Capture the cell that displays the provided text and extract its (X, Y) central coordinate. 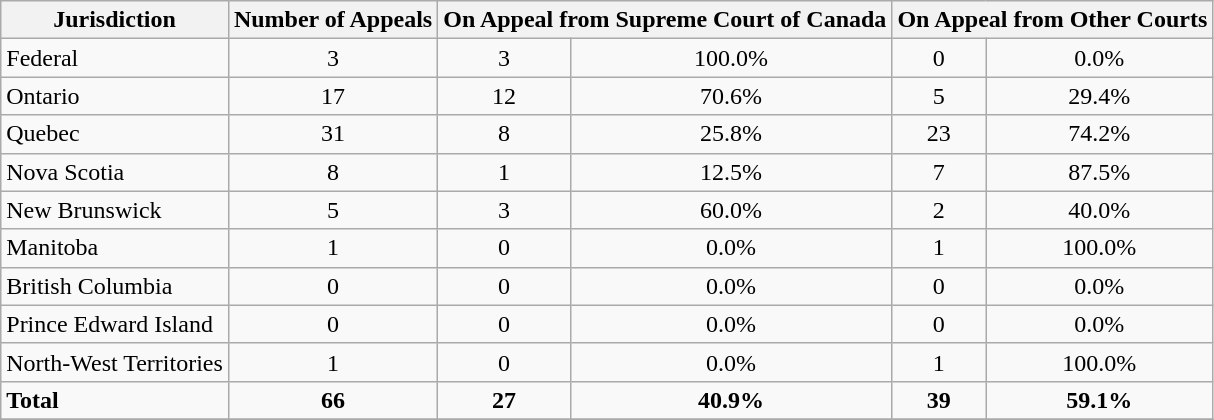
59.1% (1100, 400)
23 (939, 134)
31 (332, 134)
British Columbia (115, 286)
2 (939, 210)
40.9% (731, 400)
On Appeal from Supreme Court of Canada (665, 20)
40.0% (1100, 210)
60.0% (731, 210)
39 (939, 400)
74.2% (1100, 134)
Quebec (115, 134)
On Appeal from Other Courts (1052, 20)
17 (332, 96)
Number of Appeals (332, 20)
Nova Scotia (115, 172)
Jurisdiction (115, 20)
66 (332, 400)
12.5% (731, 172)
29.4% (1100, 96)
North-West Territories (115, 362)
87.5% (1100, 172)
12 (504, 96)
Prince Edward Island (115, 324)
Federal (115, 58)
Manitoba (115, 248)
25.8% (731, 134)
New Brunswick (115, 210)
7 (939, 172)
27 (504, 400)
Total (115, 400)
Ontario (115, 96)
70.6% (731, 96)
